Capture the cell that displays the provided text and extract its [x, y] central coordinate. 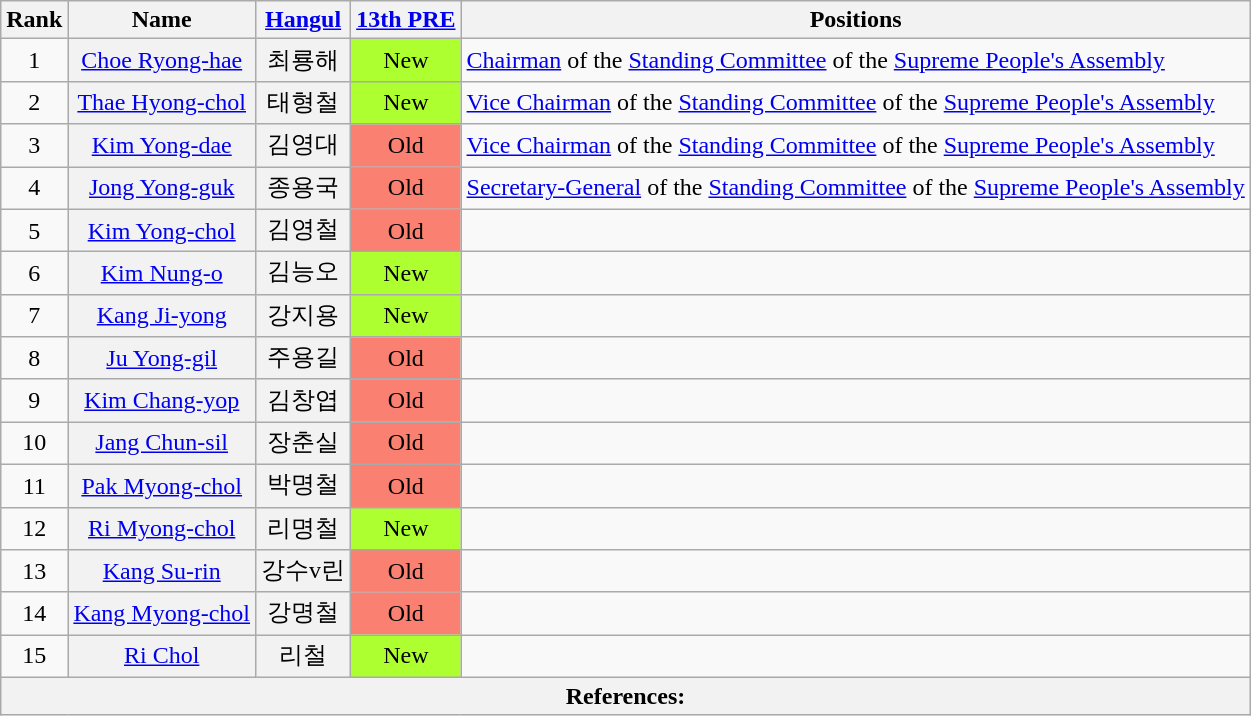
Choe Ryong-hae [162, 60]
14 [34, 614]
11 [34, 486]
김영대 [304, 146]
7 [34, 316]
강수v린 [304, 572]
장춘실 [304, 444]
Jong Yong-guk [162, 188]
Ri Myong-chol [162, 528]
Jang Chun-sil [162, 444]
강지용 [304, 316]
Kim Yong-dae [162, 146]
12 [34, 528]
Hangul [304, 20]
Kim Nung-o [162, 274]
최룡해 [304, 60]
2 [34, 102]
Thae Hyong-chol [162, 102]
8 [34, 358]
태형철 [304, 102]
13th PRE [406, 20]
Positions [856, 20]
5 [34, 230]
References: [626, 696]
Kang Myong-chol [162, 614]
종용국 [304, 188]
1 [34, 60]
리철 [304, 656]
9 [34, 400]
김능오 [304, 274]
6 [34, 274]
10 [34, 444]
Kim Yong-chol [162, 230]
주용길 [304, 358]
Kang Su-rin [162, 572]
13 [34, 572]
Kim Chang-yop [162, 400]
리명철 [304, 528]
강명철 [304, 614]
4 [34, 188]
Rank [34, 20]
15 [34, 656]
Ri Chol [162, 656]
Pak Myong-chol [162, 486]
김창엽 [304, 400]
Name [162, 20]
Ju Yong-gil [162, 358]
Chairman of the Standing Committee of the Supreme People's Assembly [856, 60]
Kang Ji-yong [162, 316]
박명철 [304, 486]
김영철 [304, 230]
3 [34, 146]
Secretary-General of the Standing Committee of the Supreme People's Assembly [856, 188]
